Determine the [x, y] coordinate at the center of the cell enclosing the given text.  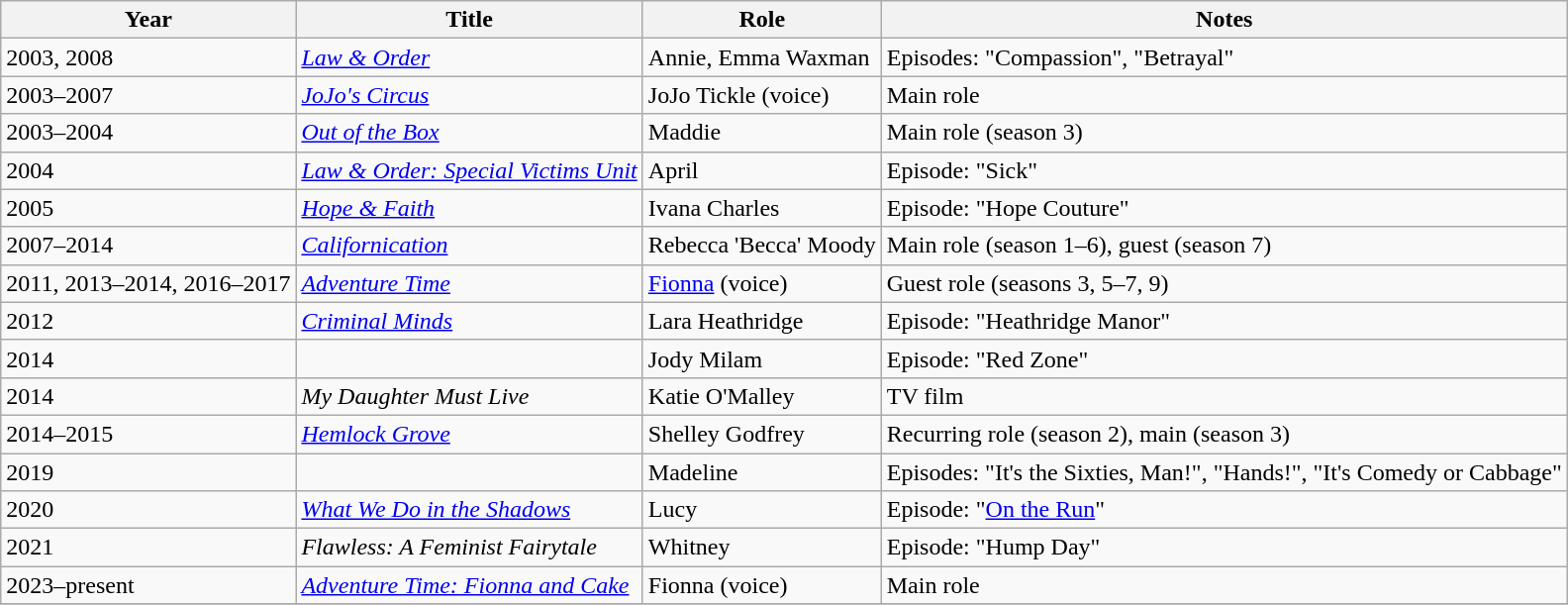
2005 [148, 208]
2020 [148, 510]
My Daughter Must Live [469, 396]
2023–present [148, 585]
Madeline [762, 472]
Ivana Charles [762, 208]
Episode: "Hope Couture" [1224, 208]
Law & Order [469, 57]
2021 [148, 548]
Maddie [762, 133]
Year [148, 20]
Law & Order: Special Victims Unit [469, 170]
JoJo Tickle (voice) [762, 95]
Episodes: "It's the Sixties, Man!", "Hands!", "It's Comedy or Cabbage" [1224, 472]
JoJo's Circus [469, 95]
Out of the Box [469, 133]
2007–2014 [148, 246]
Role [762, 20]
Jody Milam [762, 358]
TV film [1224, 396]
Guest role (seasons 3, 5–7, 9) [1224, 283]
Criminal Minds [469, 321]
Episode: "Red Zone" [1224, 358]
Episode: "Sick" [1224, 170]
Episode: "Heathridge Manor" [1224, 321]
Lucy [762, 510]
2012 [148, 321]
Hope & Faith [469, 208]
Adventure Time [469, 283]
Katie O'Malley [762, 396]
Hemlock Grove [469, 434]
Californication [469, 246]
2004 [148, 170]
Shelley Godfrey [762, 434]
Episode: "Hump Day" [1224, 548]
Lara Heathridge [762, 321]
Whitney [762, 548]
Episode: "On the Run" [1224, 510]
Title [469, 20]
Main role (season 3) [1224, 133]
2003–2004 [148, 133]
Main role (season 1–6), guest (season 7) [1224, 246]
Episodes: "Compassion", "Betrayal" [1224, 57]
2003, 2008 [148, 57]
Annie, Emma Waxman [762, 57]
2003–2007 [148, 95]
2019 [148, 472]
Rebecca 'Becca' Moody [762, 246]
Notes [1224, 20]
April [762, 170]
2011, 2013–2014, 2016–2017 [148, 283]
2014–2015 [148, 434]
Recurring role (season 2), main (season 3) [1224, 434]
Adventure Time: Fionna and Cake [469, 585]
What We Do in the Shadows [469, 510]
Flawless: A Feminist Fairytale [469, 548]
